Extract the [x, y] coordinate from the center of the cell holding the provided text.  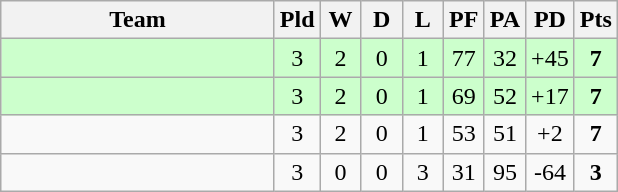
D [382, 20]
-64 [550, 172]
PF [464, 20]
31 [464, 172]
53 [464, 134]
PD [550, 20]
Pld [297, 20]
51 [504, 134]
69 [464, 96]
52 [504, 96]
+45 [550, 58]
L [422, 20]
Team [138, 20]
+17 [550, 96]
32 [504, 58]
+2 [550, 134]
Pts [596, 20]
PA [504, 20]
95 [504, 172]
W [340, 20]
77 [464, 58]
